Provide the (X, Y) coordinate of the cell's center where the given text is located.  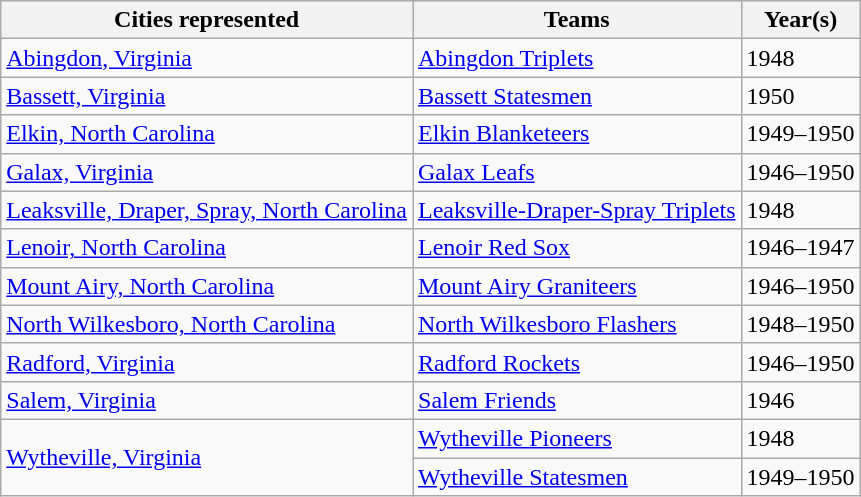
Galax Leafs (576, 172)
Salem, Virginia (207, 400)
Year(s) (800, 20)
1950 (800, 96)
Lenoir, North Carolina (207, 248)
North Wilkesboro Flashers (576, 324)
Elkin Blanketeers (576, 134)
Mount Airy Graniteers (576, 286)
Leaksville, Draper, Spray, North Carolina (207, 210)
1946–1947 (800, 248)
Mount Airy, North Carolina (207, 286)
Leaksville-Draper-Spray Triplets (576, 210)
Abingdon, Virginia (207, 58)
Elkin, North Carolina (207, 134)
1948–1950 (800, 324)
Teams (576, 20)
Galax, Virginia (207, 172)
Salem Friends (576, 400)
Cities represented (207, 20)
1946 (800, 400)
Wytheville, Virginia (207, 457)
North Wilkesboro, North Carolina (207, 324)
Radford Rockets (576, 362)
Wytheville Pioneers (576, 438)
Abingdon Triplets (576, 58)
Bassett, Virginia (207, 96)
Lenoir Red Sox (576, 248)
Bassett Statesmen (576, 96)
Wytheville Statesmen (576, 477)
Radford, Virginia (207, 362)
